From the cell containing the given text, extract its center point as (X, Y) coordinate. 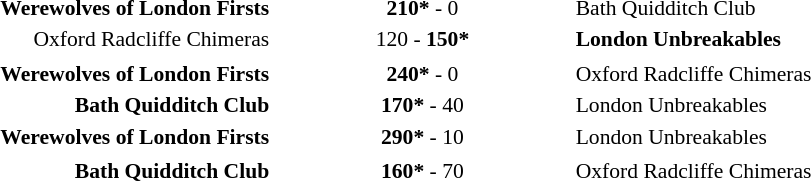
170* - 40 (422, 105)
240* - 0 (422, 74)
290* - 10 (422, 136)
120 - 150* (422, 39)
